Pinpoint the cell where the given text exists, returning its [X, Y] midpoint coordinate. 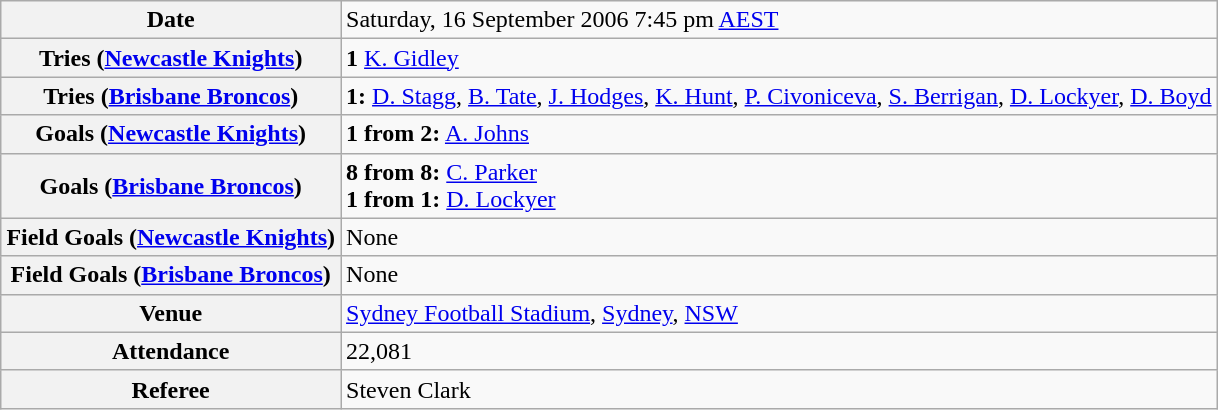
Steven Clark [780, 389]
Goals (Newcastle Knights) [171, 134]
Attendance [171, 351]
Venue [171, 313]
Tries (Newcastle Knights) [171, 58]
Referee [171, 389]
Tries (Brisbane Broncos) [171, 96]
Field Goals (Brisbane Broncos) [171, 275]
Saturday, 16 September 2006 7:45 pm AEST [780, 20]
22,081 [780, 351]
1 K. Gidley [780, 58]
Goals (Brisbane Broncos) [171, 186]
Sydney Football Stadium, Sydney, NSW [780, 313]
Date [171, 20]
1 from 2: A. Johns [780, 134]
Field Goals (Newcastle Knights) [171, 237]
8 from 8: C. Parker 1 from 1: D. Lockyer [780, 186]
1: D. Stagg, B. Tate, J. Hodges, K. Hunt, P. Civoniceva, S. Berrigan, D. Lockyer, D. Boyd [780, 96]
